Extract the [x, y] coordinate from the center of the cell holding the provided text.  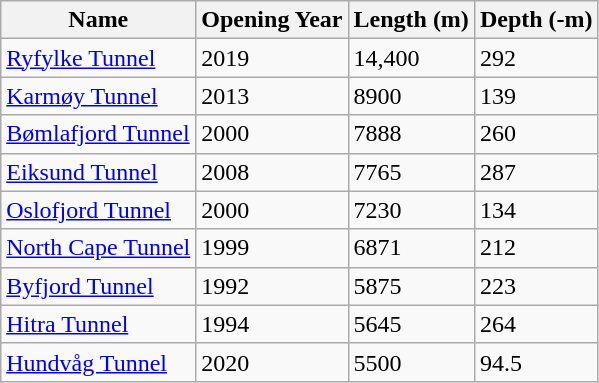
14,400 [411, 58]
7230 [411, 210]
Bømlafjord Tunnel [98, 134]
5875 [411, 286]
Ryfylke Tunnel [98, 58]
7765 [411, 172]
260 [536, 134]
223 [536, 286]
Opening Year [272, 20]
Name [98, 20]
292 [536, 58]
264 [536, 324]
2008 [272, 172]
Eiksund Tunnel [98, 172]
134 [536, 210]
2020 [272, 362]
Hundvåg Tunnel [98, 362]
Oslofjord Tunnel [98, 210]
1992 [272, 286]
Hitra Tunnel [98, 324]
1999 [272, 248]
6871 [411, 248]
287 [536, 172]
8900 [411, 96]
212 [536, 248]
5645 [411, 324]
5500 [411, 362]
2019 [272, 58]
Length (m) [411, 20]
Depth (-m) [536, 20]
1994 [272, 324]
94.5 [536, 362]
7888 [411, 134]
North Cape Tunnel [98, 248]
Byfjord Tunnel [98, 286]
2013 [272, 96]
139 [536, 96]
Karmøy Tunnel [98, 96]
